Return the [x, y] coordinate for the center point of the cell that contains the specified text.  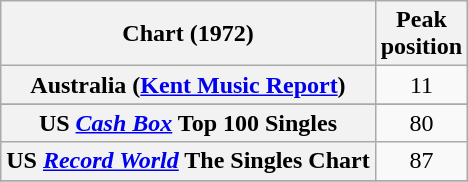
US Record World The Singles Chart [188, 161]
Chart (1972) [188, 34]
87 [421, 161]
11 [421, 85]
US Cash Box Top 100 Singles [188, 123]
80 [421, 123]
Peakposition [421, 34]
Australia (Kent Music Report) [188, 85]
